Locate the cell with the specified text and output its (X, Y) center coordinate. 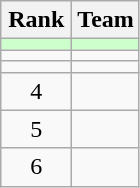
5 (36, 129)
4 (36, 91)
6 (36, 167)
Team (106, 20)
Rank (36, 20)
